Extract the [X, Y] coordinate from the center of the cell holding the provided text.  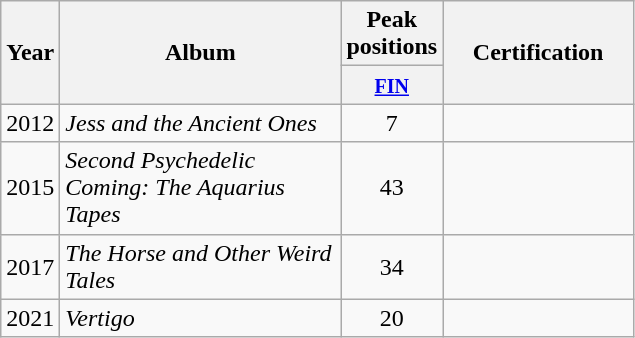
Year [30, 52]
2017 [30, 266]
2021 [30, 318]
Album [200, 52]
2012 [30, 123]
20 [392, 318]
7 [392, 123]
Vertigo [200, 318]
2015 [30, 188]
Jess and the Ancient Ones [200, 123]
Peak positions [392, 34]
Certification [538, 52]
34 [392, 266]
FIN [392, 85]
Second Psychedelic Coming: The Aquarius Tapes [200, 188]
43 [392, 188]
The Horse and Other Weird Tales [200, 266]
